Pinpoint the cell where the given text exists, returning its [x, y] midpoint coordinate. 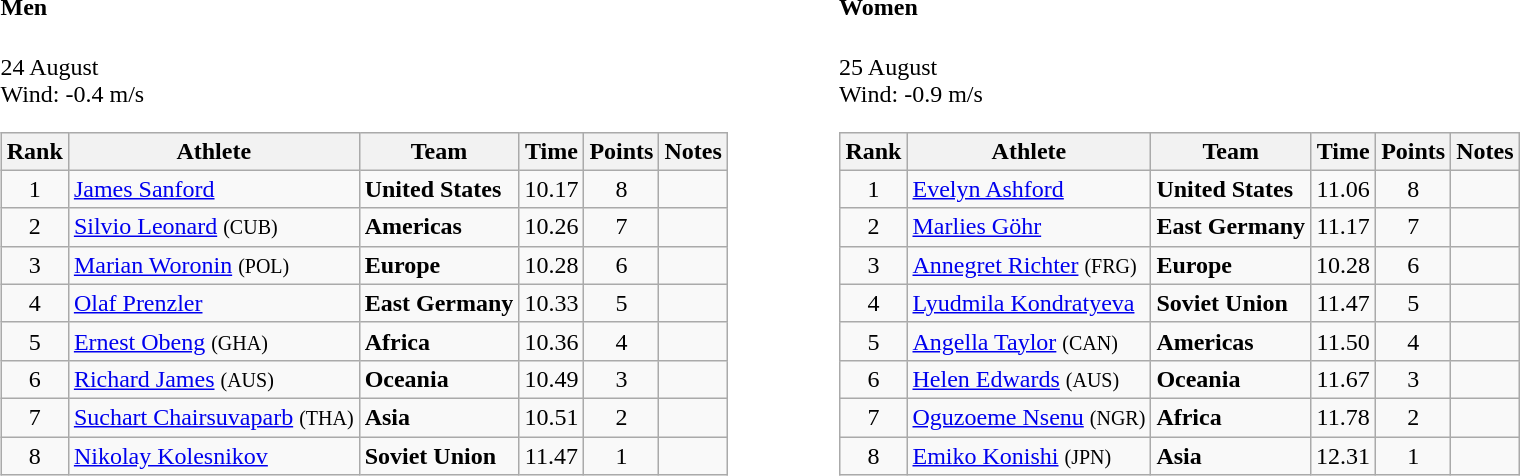
Nikolay Kolesnikov [214, 456]
Suchart Chairsuvaparb (THA) [214, 417]
10.51 [552, 417]
11.78 [1344, 417]
10.26 [552, 227]
James Sanford [214, 189]
Richard James (AUS) [214, 379]
Evelyn Ashford [1029, 189]
12.31 [1344, 456]
Marian Woronin (POL) [214, 265]
Angella Taylor (CAN) [1029, 341]
11.67 [1344, 379]
Helen Edwards (AUS) [1029, 379]
10.17 [552, 189]
Oguzoeme Nsenu (NGR) [1029, 417]
11.06 [1344, 189]
11.50 [1344, 341]
10.33 [552, 303]
Silvio Leonard (CUB) [214, 227]
10.49 [552, 379]
Annegret Richter (FRG) [1029, 265]
Olaf Prenzler [214, 303]
Lyudmila Kondratyeva [1029, 303]
11.17 [1344, 227]
Emiko Konishi (JPN) [1029, 456]
Marlies Göhr [1029, 227]
Ernest Obeng (GHA) [214, 341]
10.36 [552, 341]
